Detect which cell encompasses the target text, then output its (x, y) center coordinate. 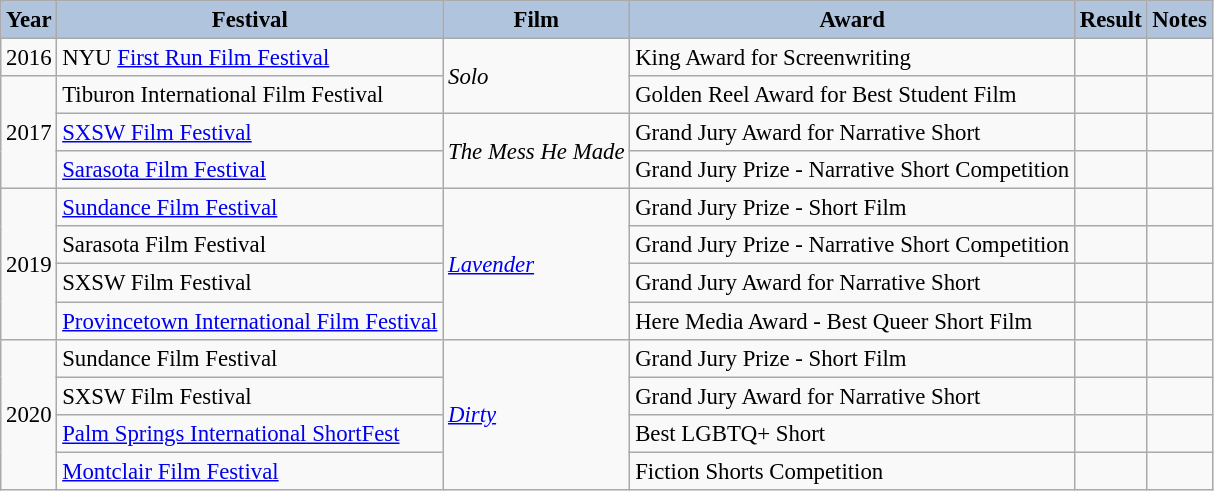
The Mess He Made (536, 152)
Here Media Award - Best Queer Short Film (852, 321)
Provincetown International Film Festival (250, 321)
2019 (29, 264)
2020 (29, 414)
Fiction Shorts Competition (852, 471)
2016 (29, 58)
Notes (1180, 20)
Golden Reel Award for Best Student Film (852, 95)
Best LGBTQ+ Short (852, 433)
Year (29, 20)
Festival (250, 20)
Solo (536, 76)
Result (1110, 20)
Palm Springs International ShortFest (250, 433)
King Award for Screenwriting (852, 58)
Lavender (536, 264)
NYU First Run Film Festival (250, 58)
Award (852, 20)
Dirty (536, 414)
Montclair Film Festival (250, 471)
2017 (29, 132)
Tiburon International Film Festival (250, 95)
Film (536, 20)
